Capture the cell that displays the provided text and extract its [X, Y] central coordinate. 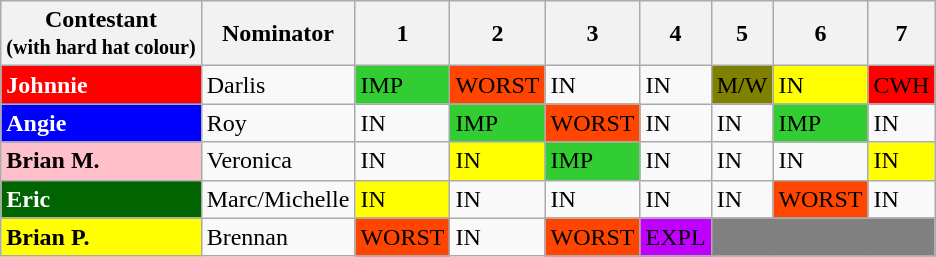
Brennan [278, 237]
Angie [101, 123]
EXPL [676, 237]
Johnnie [101, 85]
1 [402, 34]
7 [902, 34]
Contestant(with hard hat colour) [101, 34]
Brian P. [101, 237]
Roy [278, 123]
5 [742, 34]
Marc/Michelle [278, 199]
Brian M. [101, 161]
Eric [101, 199]
3 [592, 34]
4 [676, 34]
Nominator [278, 34]
2 [498, 34]
Veronica [278, 161]
M/W [742, 85]
CWH [902, 85]
Darlis [278, 85]
6 [820, 34]
